Detect which cell encompasses the target text, then output its (x, y) center coordinate. 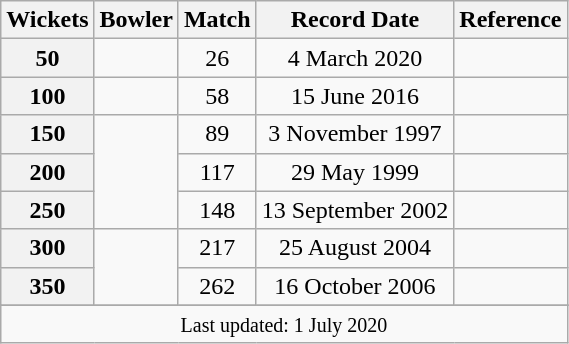
148 (217, 210)
Reference (510, 20)
Last updated: 1 July 2020 (284, 324)
217 (217, 248)
Record Date (355, 20)
4 March 2020 (355, 58)
16 October 2006 (355, 286)
250 (48, 210)
Bowler (136, 20)
15 June 2016 (355, 96)
262 (217, 286)
350 (48, 286)
3 November 1997 (355, 134)
25 August 2004 (355, 248)
58 (217, 96)
150 (48, 134)
13 September 2002 (355, 210)
29 May 1999 (355, 172)
Wickets (48, 20)
Match (217, 20)
300 (48, 248)
26 (217, 58)
200 (48, 172)
100 (48, 96)
50 (48, 58)
89 (217, 134)
117 (217, 172)
